Identify which cell holds the provided text, then report its [X, Y] central coordinate. 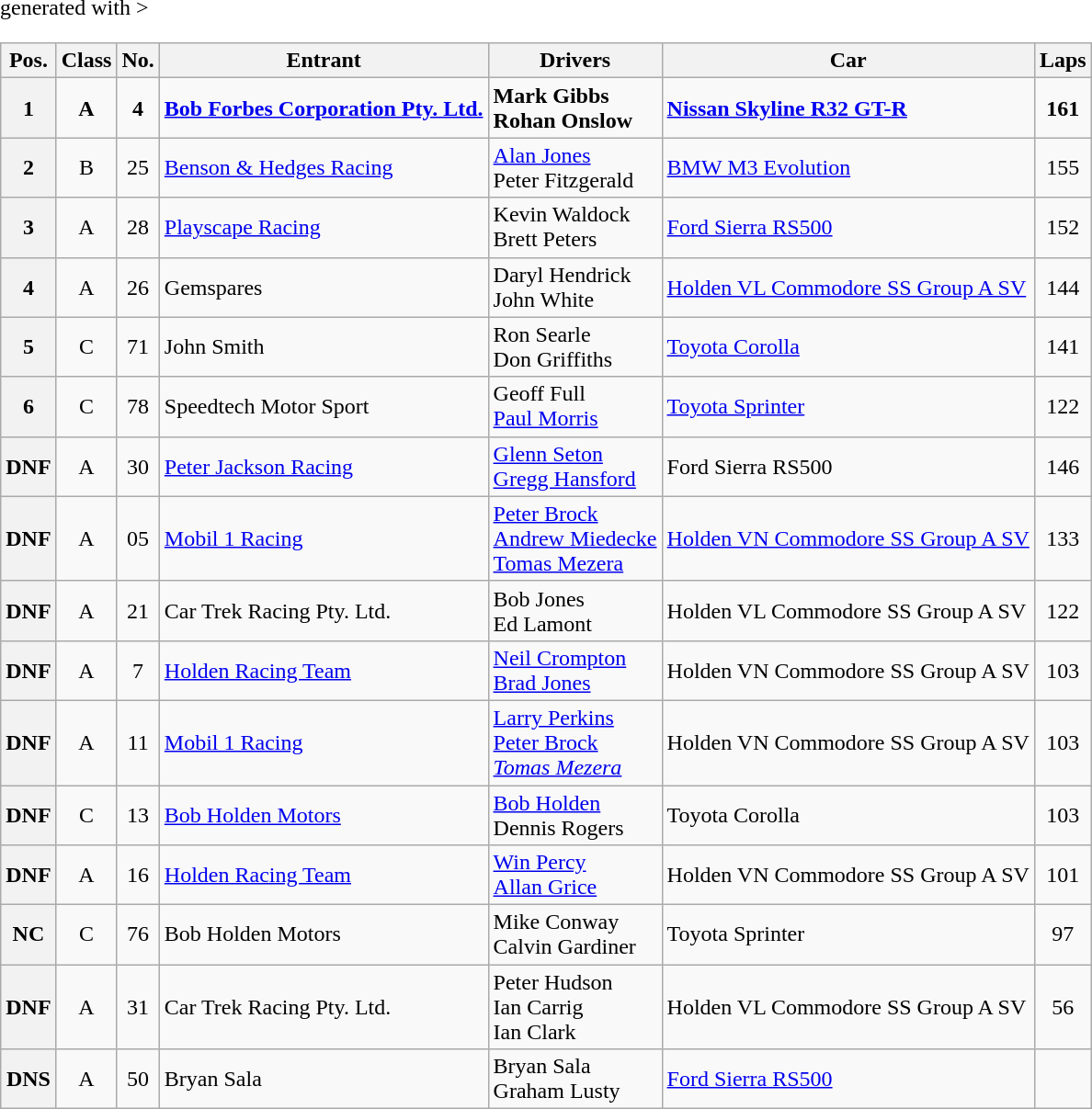
NC [28, 935]
Drivers [575, 61]
Bob Holden Dennis Rogers [575, 814]
21 [138, 610]
Daryl Hendrick John White [575, 287]
97 [1063, 935]
28 [138, 228]
16 [138, 875]
Neil Crompton Brad Jones [575, 671]
Peter Jackson Racing [324, 467]
50 [138, 1079]
Kevin Waldock Brett Peters [575, 228]
146 [1063, 467]
141 [1063, 347]
31 [138, 1007]
Geoff Full Paul Morris [575, 406]
Mark Gibbs Rohan Onslow [575, 108]
Larry Perkins Peter Brock Tomas Mezera [575, 742]
Win Percy Allan Grice [575, 875]
Mike Conway Calvin Gardiner [575, 935]
Class [86, 61]
30 [138, 467]
Bryan Sala Graham Lusty [575, 1079]
2 [28, 167]
152 [1063, 228]
71 [138, 347]
Alan Jones Peter Fitzgerald [575, 167]
144 [1063, 287]
25 [138, 167]
BMW M3 Evolution [847, 167]
Bob Forbes Corporation Pty. Ltd. [324, 108]
11 [138, 742]
Peter Hudson Ian Carrig Ian Clark [575, 1007]
161 [1063, 108]
Glenn Seton Gregg Hansford [575, 467]
Playscape Racing [324, 228]
B [86, 167]
Gemspares [324, 287]
05 [138, 538]
No. [138, 61]
Benson & Hedges Racing [324, 167]
John Smith [324, 347]
101 [1063, 875]
Laps [1063, 61]
DNS [28, 1079]
6 [28, 406]
5 [28, 347]
Bob Jones Ed Lamont [575, 610]
155 [1063, 167]
Nissan Skyline R32 GT-R [847, 108]
Car [847, 61]
1 [28, 108]
Bryan Sala [324, 1079]
76 [138, 935]
3 [28, 228]
56 [1063, 1007]
78 [138, 406]
26 [138, 287]
Entrant [324, 61]
13 [138, 814]
133 [1063, 538]
7 [138, 671]
Speedtech Motor Sport [324, 406]
Peter Brock Andrew Miedecke Tomas Mezera [575, 538]
Pos. [28, 61]
Ron Searle Don Griffiths [575, 347]
